Locate the cell with the specified text and output its (X, Y) center coordinate. 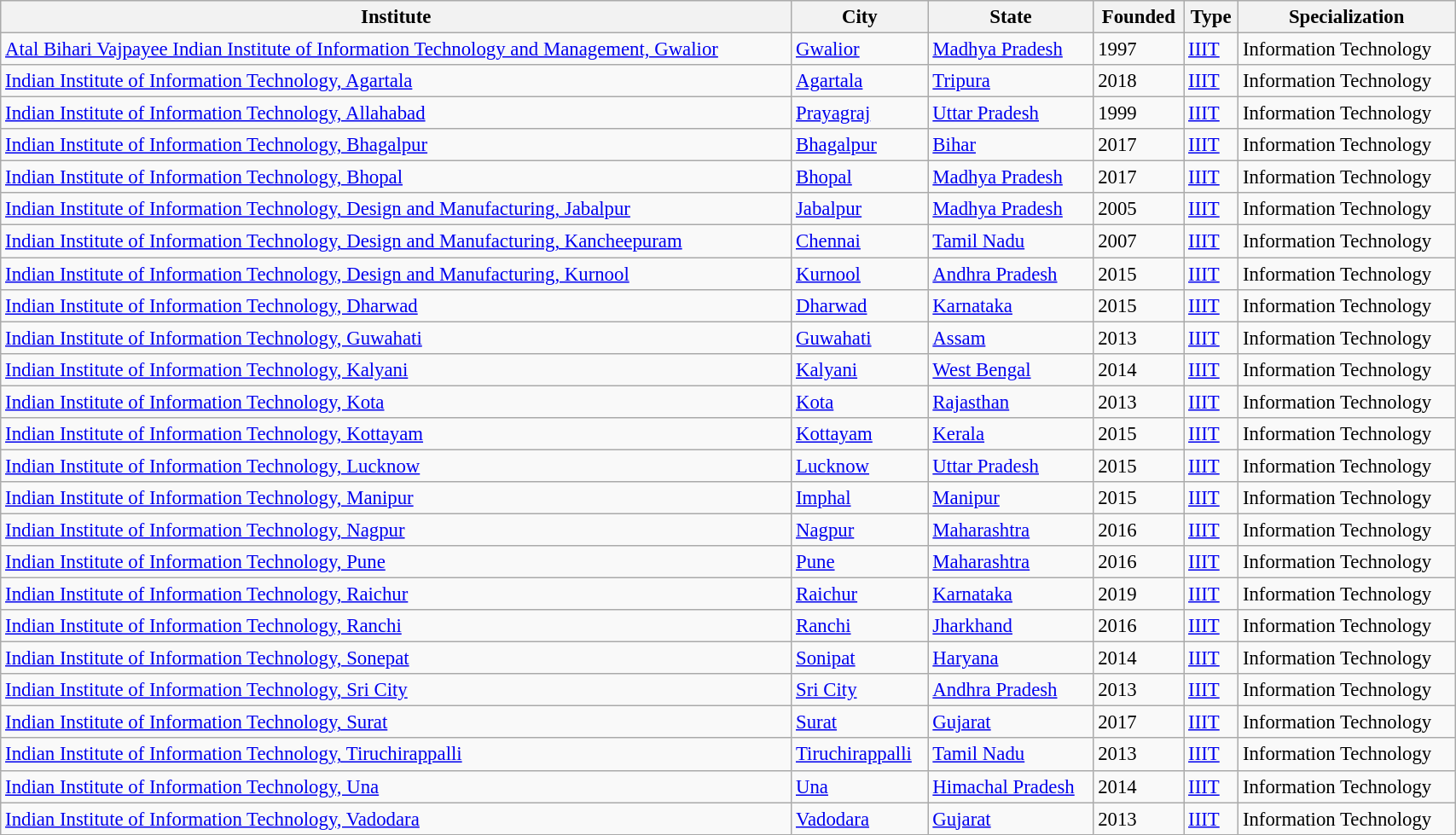
Indian Institute of Information Technology, Kota (396, 402)
Ranchi (860, 626)
2005 (1139, 209)
Indian Institute of Information Technology, Raichur (396, 594)
Chennai (860, 241)
Agartala (860, 81)
2007 (1139, 241)
Indian Institute of Information Technology, Nagpur (396, 530)
Indian Institute of Information Technology, Sri City (396, 690)
Indian Institute of Information Technology, Allahabad (396, 113)
Founded (1139, 17)
Indian Institute of Information Technology, Sonepat (396, 658)
Lucknow (860, 466)
Indian Institute of Information Technology, Surat (396, 722)
Indian Institute of Information Technology, Kalyani (396, 369)
Type (1211, 17)
Indian Institute of Information Technology, Design and Manufacturing, Kurnool (396, 274)
Gwalior (860, 49)
Haryana (1011, 658)
Assam (1011, 338)
West Bengal (1011, 369)
Tripura (1011, 81)
Guwahati (860, 338)
Rajasthan (1011, 402)
Kerala (1011, 434)
Himachal Pradesh (1011, 786)
Indian Institute of Information Technology, Pune (396, 562)
Imphal (860, 498)
Kota (860, 402)
Indian Institute of Information Technology, Ranchi (396, 626)
Indian Institute of Information Technology, Dharwad (396, 305)
Indian Institute of Information Technology, Manipur (396, 498)
Prayagraj (860, 113)
Vadodara (860, 819)
Dharwad (860, 305)
Indian Institute of Information Technology, Lucknow (396, 466)
1999 (1139, 113)
Indian Institute of Information Technology, Kottayam (396, 434)
Sonipat (860, 658)
Nagpur (860, 530)
City (860, 17)
Una (860, 786)
Jharkhand (1011, 626)
Indian Institute of Information Technology, Design and Manufacturing, Jabalpur (396, 209)
Indian Institute of Information Technology, Vadodara (396, 819)
Bhagalpur (860, 145)
Surat (860, 722)
Institute (396, 17)
Sri City (860, 690)
Specialization (1347, 17)
Indian Institute of Information Technology, Guwahati (396, 338)
Manipur (1011, 498)
2018 (1139, 81)
Indian Institute of Information Technology, Bhopal (396, 177)
Raichur (860, 594)
Pune (860, 562)
Jabalpur (860, 209)
State (1011, 17)
Indian Institute of Information Technology, Tiruchirappalli (396, 755)
Indian Institute of Information Technology, Design and Manufacturing, Kancheepuram (396, 241)
Indian Institute of Information Technology, Una (396, 786)
Tiruchirappalli (860, 755)
Bihar (1011, 145)
Indian Institute of Information Technology, Bhagalpur (396, 145)
Kurnool (860, 274)
Kottayam (860, 434)
Atal Bihari Vajpayee Indian Institute of Information Technology and Management, Gwalior (396, 49)
Kalyani (860, 369)
Bhopal (860, 177)
Indian Institute of Information Technology, Agartala (396, 81)
1997 (1139, 49)
2019 (1139, 594)
